Return [X, Y] of the center of cell containing provided text 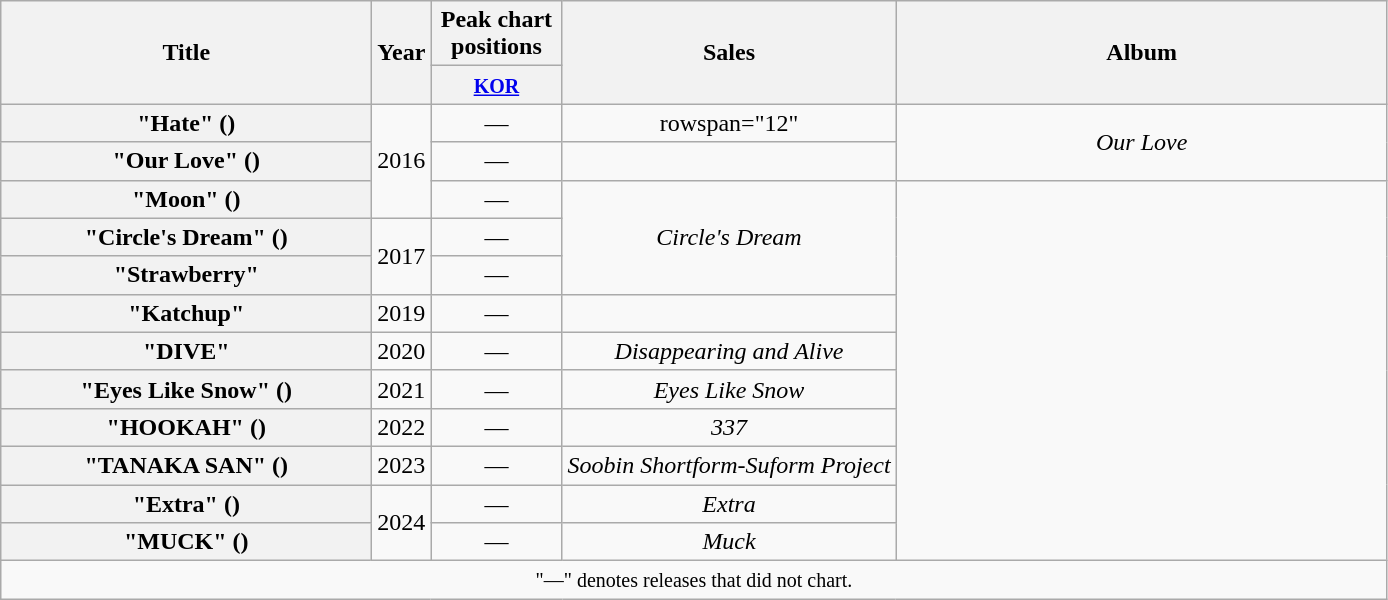
"Extra" () [186, 503]
"Hate" () [186, 123]
"Eyes Like Snow" () [186, 389]
Our Love [1142, 142]
337 [729, 427]
Extra [729, 503]
2017 [402, 256]
"—" denotes releases that did not chart. [694, 580]
"Strawberry" [186, 275]
2023 [402, 465]
2024 [402, 522]
2016 [402, 161]
"Moon" () [186, 199]
Peak chart positions [496, 34]
Eyes Like Snow [729, 389]
2019 [402, 313]
Title [186, 52]
Album [1142, 52]
"Circle's Dream" () [186, 237]
KOR [496, 85]
"DIVE" [186, 351]
Disappearing and Alive [729, 351]
"MUCK" () [186, 542]
"HOOKAH" () [186, 427]
2022 [402, 427]
2020 [402, 351]
"Katchup" [186, 313]
Year [402, 52]
2021 [402, 389]
Soobin Shortform-Suform Project [729, 465]
"TANAKA SAN" () [186, 465]
"Our Love" () [186, 161]
Sales [729, 52]
Circle's Dream [729, 237]
Muck [729, 542]
rowspan="12" [729, 123]
